Extract the [X, Y] coordinate from the center of the cell holding the provided text.  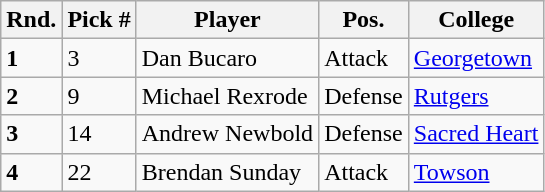
Michael Rexrode [227, 96]
Brendan Sunday [227, 172]
22 [99, 172]
1 [32, 58]
Rnd. [32, 20]
College [476, 20]
9 [99, 96]
Dan Bucaro [227, 58]
Rutgers [476, 96]
2 [32, 96]
Pick # [99, 20]
4 [32, 172]
14 [99, 134]
Pos. [364, 20]
Towson [476, 172]
Georgetown [476, 58]
Sacred Heart [476, 134]
Player [227, 20]
Andrew Newbold [227, 134]
